Extract the [X, Y] coordinate from the center of the cell holding the provided text.  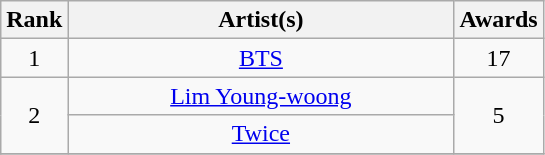
5 [498, 115]
Awards [498, 20]
Lim Young-woong [261, 96]
Twice [261, 134]
2 [34, 115]
BTS [261, 58]
17 [498, 58]
Artist(s) [261, 20]
Rank [34, 20]
1 [34, 58]
